Identify which cell holds the provided text, then report its [x, y] central coordinate. 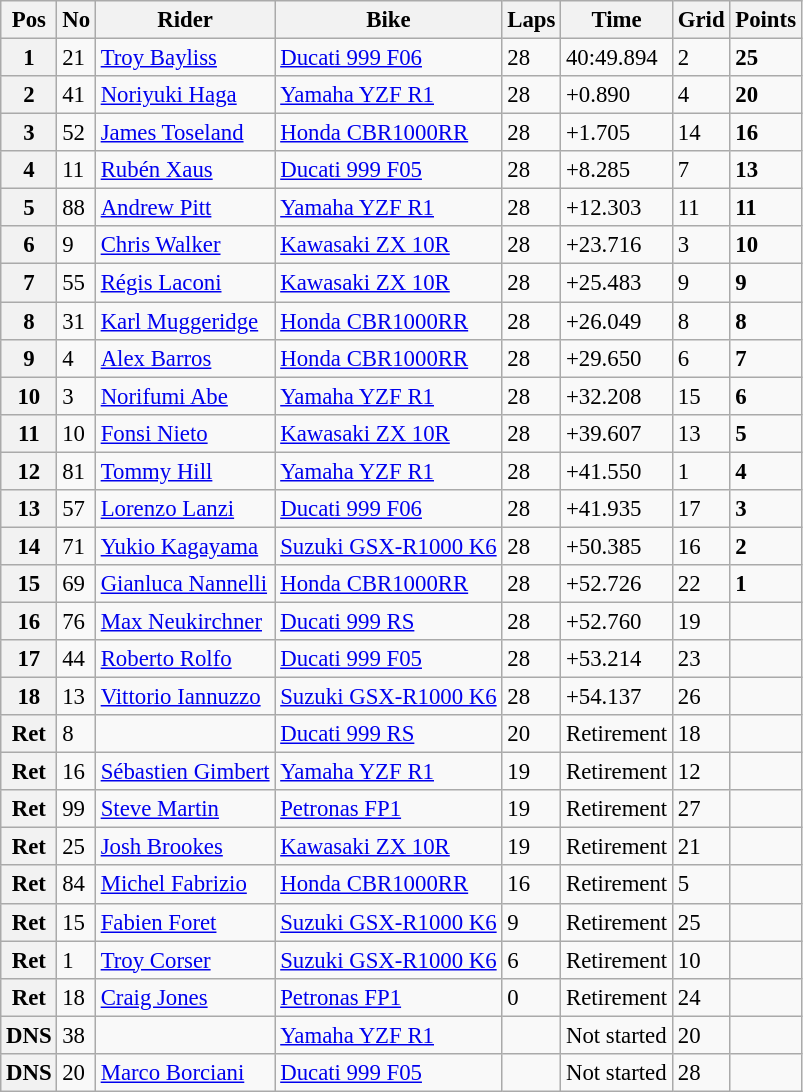
+1.705 [617, 133]
Time [617, 20]
+8.285 [617, 170]
44 [76, 659]
Troy Bayliss [185, 58]
Rider [185, 20]
+50.385 [617, 546]
99 [76, 809]
Yukio Kagayama [185, 546]
40:49.894 [617, 58]
Pos [29, 20]
+52.760 [617, 621]
+29.650 [617, 358]
Bike [388, 20]
+26.049 [617, 321]
+41.550 [617, 471]
Max Neukirchner [185, 621]
55 [76, 283]
38 [76, 1035]
0 [532, 997]
Régis Laconi [185, 283]
Tommy Hill [185, 471]
+25.483 [617, 283]
41 [76, 95]
Fabien Foret [185, 922]
Rubén Xaus [185, 170]
52 [76, 133]
24 [700, 997]
James Toseland [185, 133]
Grid [700, 20]
+23.716 [617, 245]
Norifumi Abe [185, 396]
+0.890 [617, 95]
Steve Martin [185, 809]
76 [76, 621]
Josh Brookes [185, 847]
81 [76, 471]
26 [700, 697]
23 [700, 659]
Noriyuki Haga [185, 95]
27 [700, 809]
Laps [532, 20]
+54.137 [617, 697]
+32.208 [617, 396]
Michel Fabrizio [185, 885]
31 [76, 321]
Karl Muggeridge [185, 321]
Fonsi Nieto [185, 433]
+53.214 [617, 659]
22 [700, 584]
88 [76, 208]
Vittorio Iannuzzo [185, 697]
Chris Walker [185, 245]
69 [76, 584]
Points [766, 20]
57 [76, 509]
Craig Jones [185, 997]
Sébastien Gimbert [185, 772]
Alex Barros [185, 358]
+41.935 [617, 509]
Andrew Pitt [185, 208]
Troy Corser [185, 960]
Gianluca Nannelli [185, 584]
+52.726 [617, 584]
No [76, 20]
+39.607 [617, 433]
Marco Borciani [185, 1073]
Roberto Rolfo [185, 659]
+12.303 [617, 208]
Lorenzo Lanzi [185, 509]
71 [76, 546]
84 [76, 885]
